Pinpoint the cell where the given text exists, returning its (X, Y) midpoint coordinate. 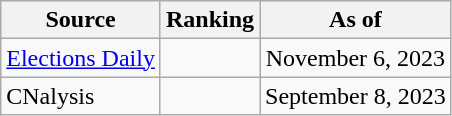
September 8, 2023 (356, 96)
Ranking (210, 20)
November 6, 2023 (356, 58)
As of (356, 20)
Source (81, 20)
Elections Daily (81, 58)
CNalysis (81, 96)
